Find where the given text appears and provide that cell's center as (X, Y) coordinate. 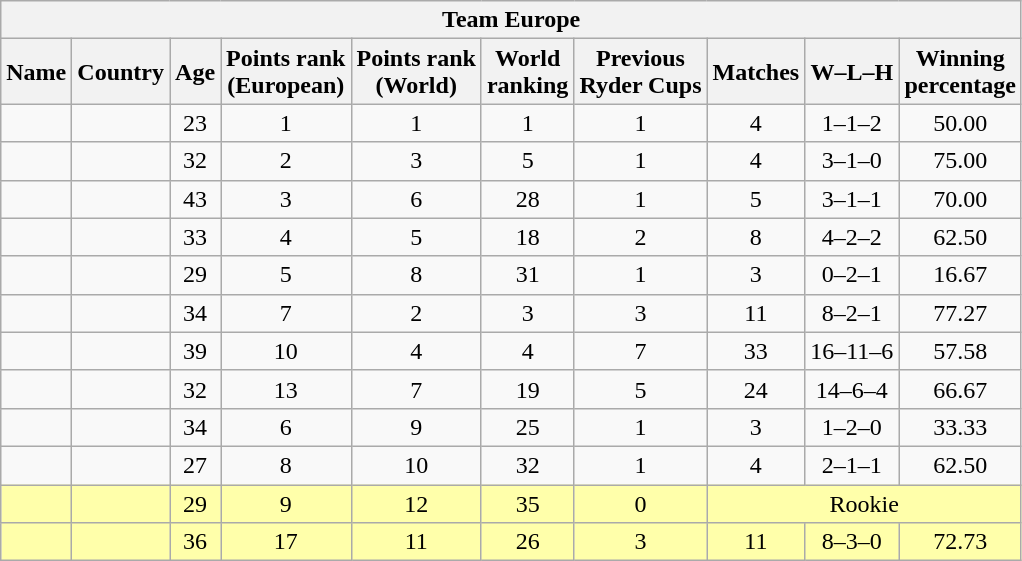
8–3–0 (852, 542)
33.33 (960, 427)
18 (527, 237)
12 (416, 503)
3–1–0 (852, 161)
43 (196, 199)
16.67 (960, 275)
50.00 (960, 123)
23 (196, 123)
28 (527, 199)
17 (286, 542)
Country (121, 72)
Worldranking (527, 72)
PreviousRyder Cups (640, 72)
Matches (756, 72)
57.58 (960, 351)
27 (196, 465)
26 (527, 542)
0 (640, 503)
35 (527, 503)
Name (36, 72)
24 (756, 389)
19 (527, 389)
72.73 (960, 542)
2–1–1 (852, 465)
4–2–2 (852, 237)
1–1–2 (852, 123)
3–1–1 (852, 199)
Rookie (864, 503)
70.00 (960, 199)
8–2–1 (852, 313)
Points rank(European) (286, 72)
66.67 (960, 389)
36 (196, 542)
77.27 (960, 313)
Points rank(World) (416, 72)
0–2–1 (852, 275)
W–L–H (852, 72)
75.00 (960, 161)
31 (527, 275)
25 (527, 427)
Age (196, 72)
16–11–6 (852, 351)
14–6–4 (852, 389)
13 (286, 389)
39 (196, 351)
Team Europe (512, 20)
1–2–0 (852, 427)
Winningpercentage (960, 72)
